Output the (X, Y) coordinate of the center of the cell containing the given text.  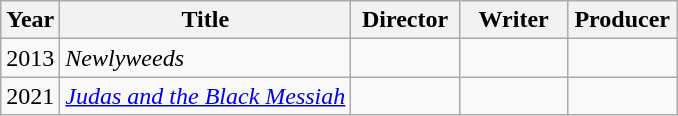
2021 (30, 96)
Writer (514, 20)
2013 (30, 58)
Title (206, 20)
Producer (622, 20)
Judas and the Black Messiah (206, 96)
Year (30, 20)
Director (406, 20)
Newlyweeds (206, 58)
